Find where the given text appears and provide that cell's center as [x, y] coordinate. 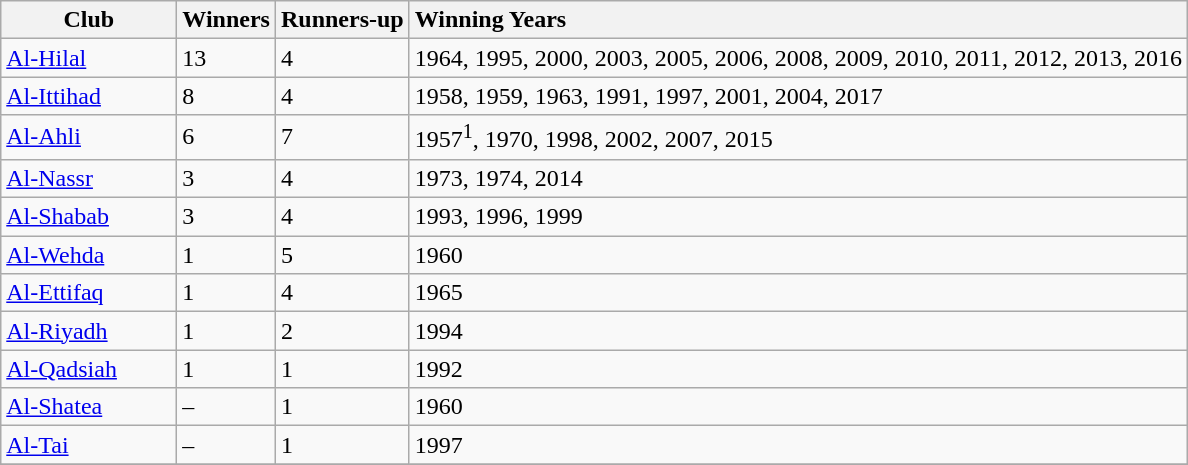
1973, 1974, 2014 [798, 178]
1964, 1995, 2000, 2003, 2005, 2006, 2008, 2009, 2010, 2011, 2012, 2013, 2016 [798, 58]
Al-Riyadh [89, 331]
6 [226, 138]
1992 [798, 369]
Al-Shatea [89, 407]
Winning Years [798, 20]
8 [226, 96]
7 [342, 138]
Winners [226, 20]
Al-Nassr [89, 178]
13 [226, 58]
1965 [798, 293]
Runners-up [342, 20]
1958, 1959, 1963, 1991, 1997, 2001, 2004, 2017 [798, 96]
19571, 1970, 1998, 2002, 2007, 2015 [798, 138]
Al-Tai [89, 445]
Al-Qadsiah [89, 369]
Al-Shabab [89, 217]
5 [342, 255]
Club [89, 20]
1997 [798, 445]
Al-Ettifaq [89, 293]
1994 [798, 331]
2 [342, 331]
Al-Ahli [89, 138]
1993, 1996, 1999 [798, 217]
Al-Ittihad [89, 96]
Al-Wehda [89, 255]
Al-Hilal [89, 58]
